Extract the (X, Y) coordinate from the center of the cell holding the provided text.  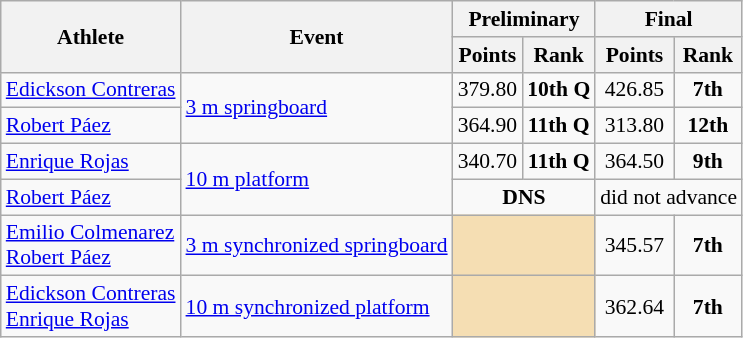
379.80 (488, 90)
364.50 (634, 162)
3 m springboard (317, 108)
10th Q (558, 90)
10 m platform (317, 180)
Final (668, 19)
345.57 (634, 246)
Edickson ContrerasEnrique Rojas (91, 306)
Enrique Rojas (91, 162)
Event (317, 36)
313.80 (634, 126)
362.64 (634, 306)
426.85 (634, 90)
DNS (524, 197)
340.70 (488, 162)
364.90 (488, 126)
did not advance (668, 197)
Athlete (91, 36)
Preliminary (524, 19)
12th (708, 126)
9th (708, 162)
3 m synchronized springboard (317, 246)
Edickson Contreras (91, 90)
Emilio ColmenarezRobert Páez (91, 246)
10 m synchronized platform (317, 306)
